Return (X, Y) of the center of cell containing provided text 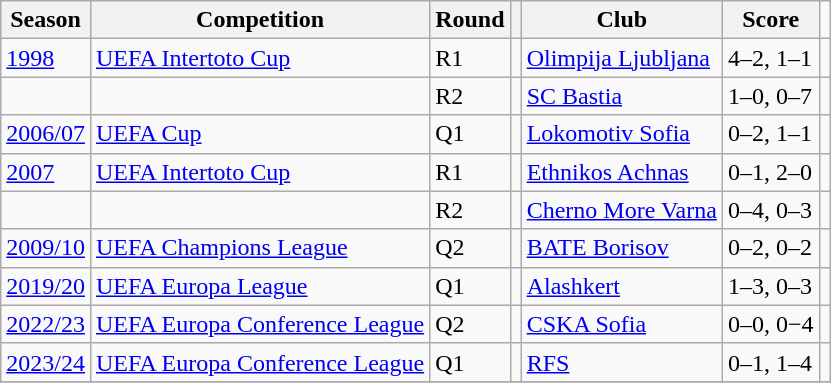
0–0, 0−4 (770, 324)
UEFA Cup (260, 134)
2022/23 (46, 324)
2019/20 (46, 286)
UEFA Champions League (260, 248)
2009/10 (46, 248)
RFS (622, 362)
Round (470, 20)
Lokomotiv Sofia (622, 134)
Competition (260, 20)
Score (770, 20)
2006/07 (46, 134)
Season (46, 20)
Alashkert (622, 286)
1–0, 0–7 (770, 96)
CSKA Sofia (622, 324)
1998 (46, 58)
Ethnikos Achnas (622, 172)
2007 (46, 172)
0–4, 0–3 (770, 210)
1–3, 0–3 (770, 286)
0–2, 0–2 (770, 248)
0–2, 1–1 (770, 134)
Cherno More Varna (622, 210)
4–2, 1–1 (770, 58)
Olimpija Ljubljana (622, 58)
0–1, 1–4 (770, 362)
0–1, 2–0 (770, 172)
Club (622, 20)
UEFA Europa League (260, 286)
2023/24 (46, 362)
BATE Borisov (622, 248)
SC Bastia (622, 96)
